Identify which cell holds the provided text, then report its [x, y] central coordinate. 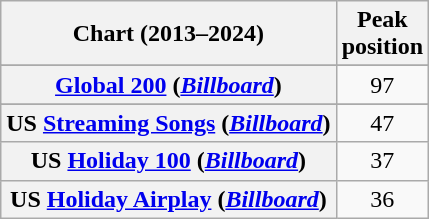
Chart (2013–2024) [168, 34]
US Streaming Songs (Billboard) [168, 123]
US Holiday Airplay (Billboard) [168, 199]
97 [382, 85]
47 [382, 123]
Peakposition [382, 34]
US Holiday 100 (Billboard) [168, 161]
36 [382, 199]
37 [382, 161]
Global 200 (Billboard) [168, 85]
